For the text-containing cell, return its midpoint in (x, y) coordinate format. 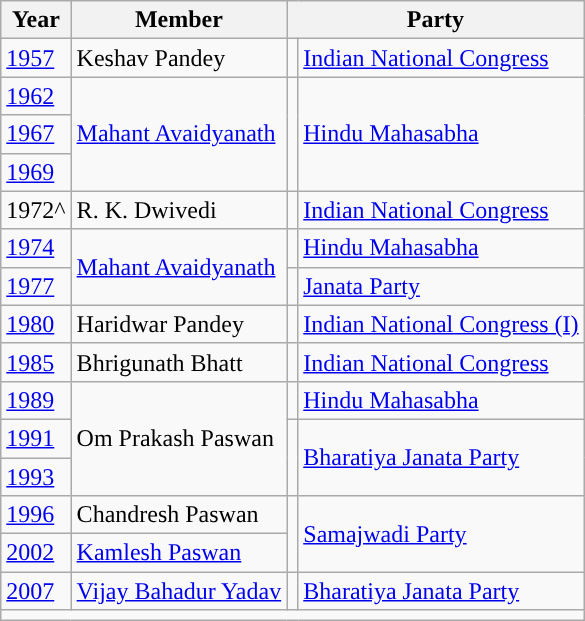
Janata Party (441, 286)
Vijay Bahadur Yadav (179, 591)
Keshav Pandey (179, 58)
1967 (36, 134)
Indian National Congress (I) (441, 324)
1972^ (36, 210)
Member (179, 20)
Chandresh Paswan (179, 515)
R. K. Dwivedi (179, 210)
1957 (36, 58)
1969 (36, 172)
1991 (36, 438)
1989 (36, 400)
Party (436, 20)
Year (36, 20)
Samajwadi Party (441, 534)
1977 (36, 286)
1980 (36, 324)
1993 (36, 477)
1962 (36, 96)
1996 (36, 515)
1974 (36, 248)
2007 (36, 591)
Kamlesh Paswan (179, 553)
Om Prakash Paswan (179, 438)
Haridwar Pandey (179, 324)
Bhrigunath Bhatt (179, 362)
2002 (36, 553)
1985 (36, 362)
